Pinpoint the cell where the given text exists, returning its [x, y] midpoint coordinate. 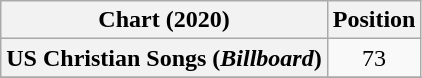
73 [374, 58]
Position [374, 20]
Chart (2020) [164, 20]
US Christian Songs (Billboard) [164, 58]
